Capture the cell that displays the provided text and extract its [x, y] central coordinate. 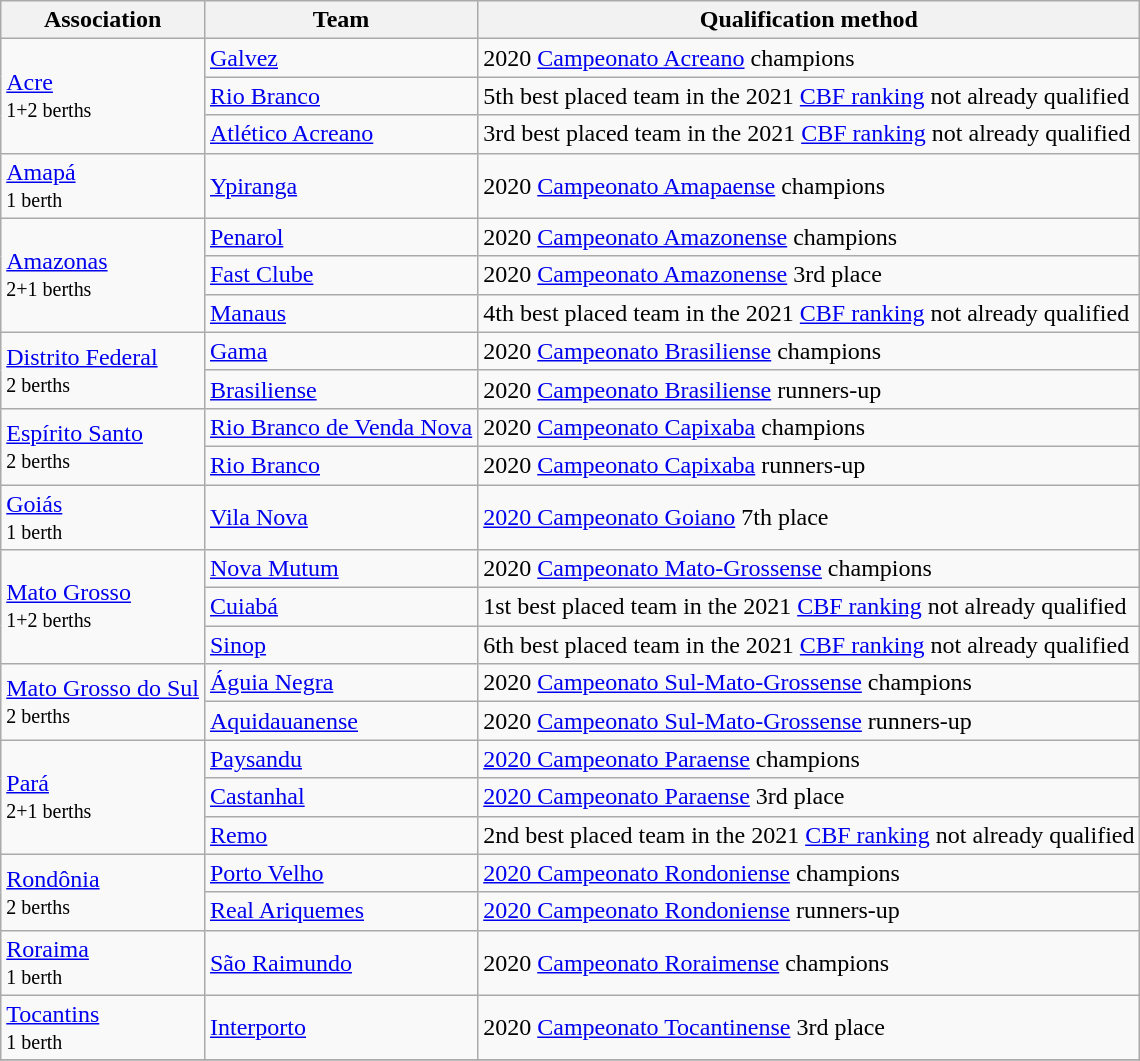
Porto Velho [340, 873]
Association [103, 20]
Tocantins1 berth [103, 1028]
6th best placed team in the 2021 CBF ranking not already qualified [809, 645]
Rio Branco de Venda Nova [340, 427]
Roraima1 berth [103, 962]
1st best placed team in the 2021 CBF ranking not already qualified [809, 607]
2nd best placed team in the 2021 CBF ranking not already qualified [809, 835]
Brasiliense [340, 389]
Real Ariquemes [340, 911]
Acre1+2 berths [103, 96]
Remo [340, 835]
Ypiranga [340, 186]
3rd best placed team in the 2021 CBF ranking not already qualified [809, 134]
Rondônia2 berths [103, 892]
2020 Campeonato Roraimense champions [809, 962]
Espírito Santo2 berths [103, 446]
Mato Grosso1+2 berths [103, 607]
Amapá1 berth [103, 186]
Fast Clube [340, 275]
2020 Campeonato Sul-Mato-Grossense champions [809, 683]
2020 Campeonato Paraense champions [809, 759]
Team [340, 20]
São Raimundo [340, 962]
Cuiabá [340, 607]
Atlético Acreano [340, 134]
Vila Nova [340, 516]
2020 Campeonato Capixaba champions [809, 427]
2020 Campeonato Sul-Mato-Grossense runners-up [809, 721]
Nova Mutum [340, 569]
Interporto [340, 1028]
2020 Campeonato Rondoniense champions [809, 873]
2020 Campeonato Capixaba runners-up [809, 465]
2020 Campeonato Acreano champions [809, 58]
2020 Campeonato Brasiliense champions [809, 351]
Qualification method [809, 20]
Amazonas2+1 berths [103, 275]
Gama [340, 351]
Mato Grosso do Sul2 berths [103, 702]
Distrito Federal2 berths [103, 370]
Castanhal [340, 797]
Aquidauanense [340, 721]
Sinop [340, 645]
Paysandu [340, 759]
2020 Campeonato Amazonense 3rd place [809, 275]
4th best placed team in the 2021 CBF ranking not already qualified [809, 313]
Águia Negra [340, 683]
Penarol [340, 237]
2020 Campeonato Paraense 3rd place [809, 797]
Pará2+1 berths [103, 797]
2020 Campeonato Amapaense champions [809, 186]
2020 Campeonato Tocantinense 3rd place [809, 1028]
Galvez [340, 58]
Manaus [340, 313]
2020 Campeonato Mato-Grossense champions [809, 569]
2020 Campeonato Amazonense champions [809, 237]
2020 Campeonato Goiano 7th place [809, 516]
Goiás1 berth [103, 516]
2020 Campeonato Brasiliense runners-up [809, 389]
5th best placed team in the 2021 CBF ranking not already qualified [809, 96]
2020 Campeonato Rondoniense runners-up [809, 911]
